Return the [X, Y] coordinate for the center point of the cell that contains the specified text.  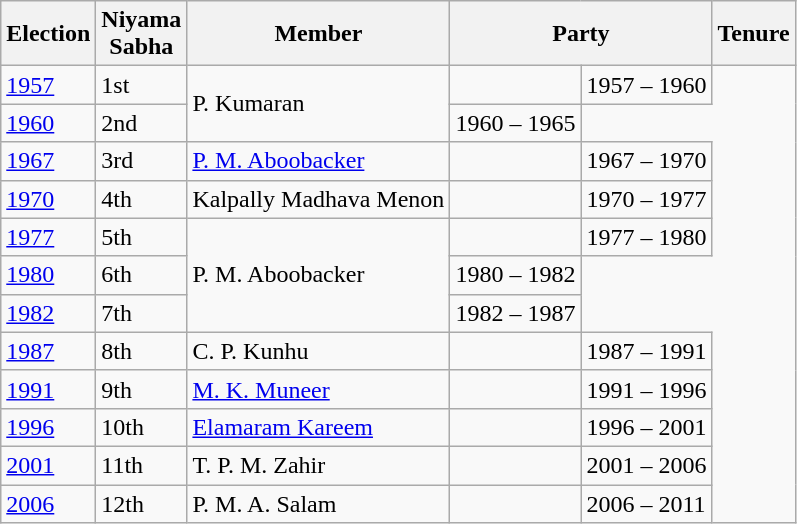
1960 [48, 123]
1980 – 1982 [516, 275]
M. K. Muneer [318, 389]
1957 [48, 85]
Member [318, 34]
NiyamaSabha [142, 34]
1991 – 1996 [646, 389]
1991 [48, 389]
1960 – 1965 [516, 123]
2nd [142, 123]
P. M. A. Salam [318, 503]
1987 [48, 351]
1980 [48, 275]
12th [142, 503]
Tenure [754, 34]
1st [142, 85]
1970 – 1977 [646, 199]
Elamaram Kareem [318, 427]
11th [142, 465]
1996 – 2001 [646, 427]
8th [142, 351]
Kalpally Madhava Menon [318, 199]
6th [142, 275]
1987 – 1991 [646, 351]
Election [48, 34]
2001 – 2006 [646, 465]
7th [142, 313]
T. P. M. Zahir [318, 465]
10th [142, 427]
2006 – 2011 [646, 503]
1957 – 1960 [646, 85]
C. P. Kunhu [318, 351]
1982 – 1987 [516, 313]
1977 – 1980 [646, 237]
4th [142, 199]
1970 [48, 199]
1982 [48, 313]
3rd [142, 161]
5th [142, 237]
1967 – 1970 [646, 161]
2001 [48, 465]
P. Kumaran [318, 104]
1977 [48, 237]
9th [142, 389]
1967 [48, 161]
2006 [48, 503]
1996 [48, 427]
Party [581, 34]
